Detect which cell encompasses the target text, then output its [X, Y] center coordinate. 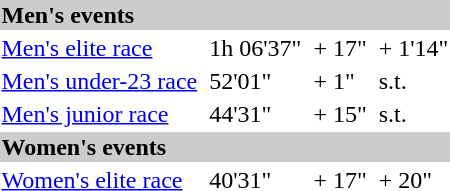
44'31" [256, 114]
+ 1'14" [414, 48]
Men's events [225, 15]
+ 17" [340, 48]
1h 06'37" [256, 48]
52'01" [256, 81]
Men's elite race [100, 48]
+ 15" [340, 114]
Men's under-23 race [100, 81]
+ 1" [340, 81]
Men's junior race [100, 114]
Women's events [225, 147]
